Capture the cell that displays the provided text and extract its [x, y] central coordinate. 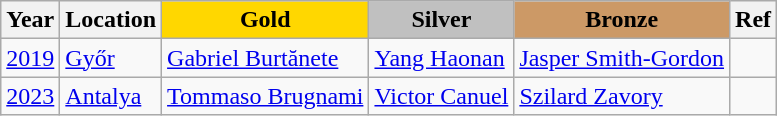
Antalya [111, 96]
Victor Canuel [442, 96]
Silver [442, 20]
Yang Haonan [442, 58]
Year [30, 20]
Ref [754, 20]
Tommaso Brugnami [266, 96]
Jasper Smith-Gordon [622, 58]
Bronze [622, 20]
Szilard Zavory [622, 96]
2023 [30, 96]
Gold [266, 20]
Gabriel Burtănete [266, 58]
Győr [111, 58]
Location [111, 20]
2019 [30, 58]
